Output the (x, y) coordinate of the center of the cell containing the given text.  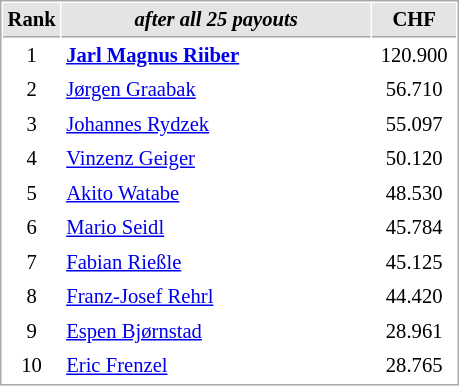
2 (32, 90)
55.097 (414, 124)
Jarl Magnus Riiber (216, 56)
Rank (32, 20)
CHF (414, 20)
9 (32, 332)
Fabian Rießle (216, 262)
3 (32, 124)
4 (32, 158)
Franz-Josef Rehrl (216, 296)
45.125 (414, 262)
Johannes Rydzek (216, 124)
6 (32, 228)
5 (32, 194)
50.120 (414, 158)
Jørgen Graabak (216, 90)
Akito Watabe (216, 194)
56.710 (414, 90)
1 (32, 56)
Espen Bjørnstad (216, 332)
Eric Frenzel (216, 366)
10 (32, 366)
Vinzenz Geiger (216, 158)
Mario Seidl (216, 228)
48.530 (414, 194)
44.420 (414, 296)
120.900 (414, 56)
8 (32, 296)
28.961 (414, 332)
after all 25 payouts (216, 20)
45.784 (414, 228)
7 (32, 262)
28.765 (414, 366)
